For the text-containing cell, return its midpoint in (X, Y) coordinate format. 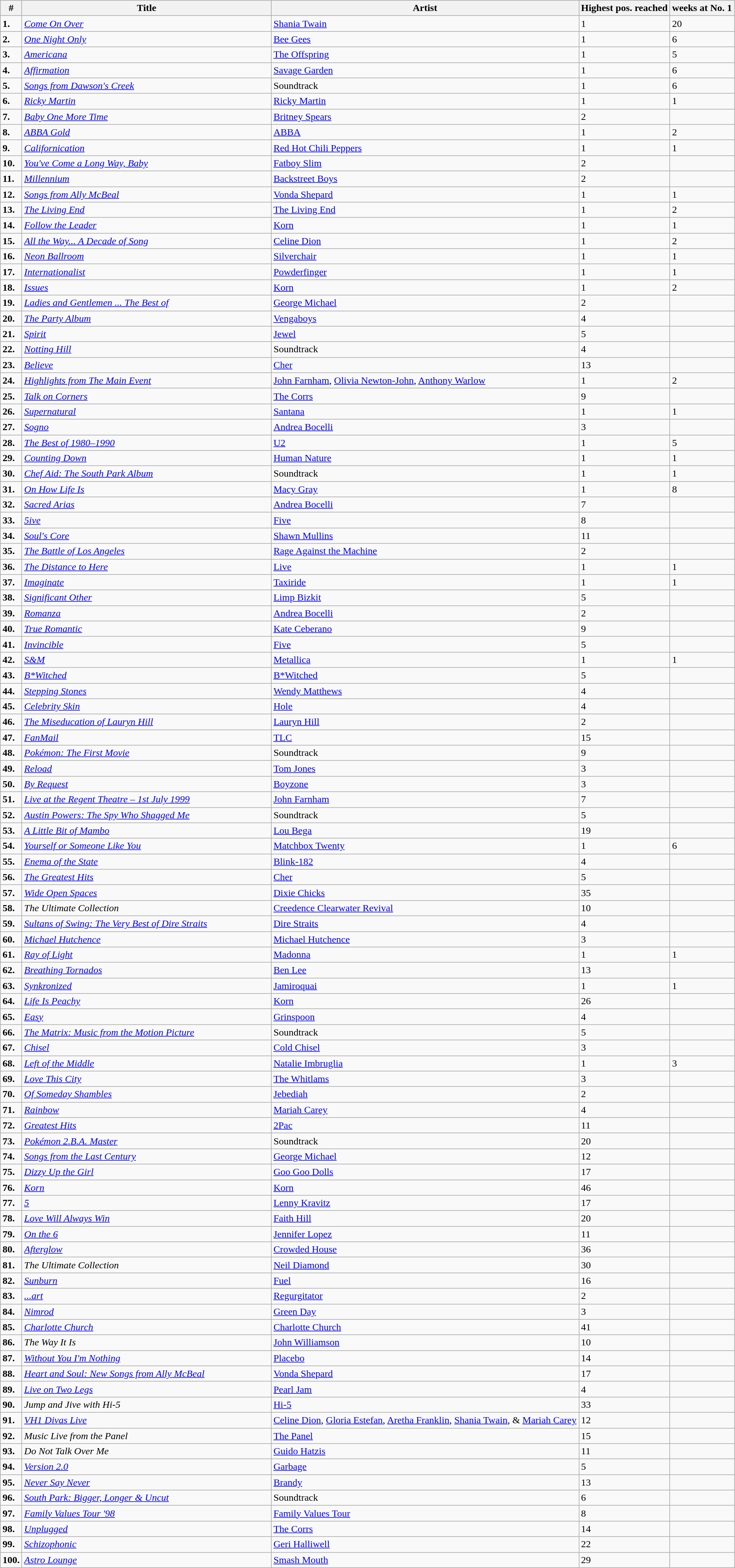
Matchbox Twenty (425, 846)
Yourself or Someone Like You (147, 846)
60. (11, 939)
13. (11, 210)
25. (11, 396)
Rage Against the Machine (425, 551)
83. (11, 1296)
Talk on Corners (147, 396)
Creedence Clearwater Revival (425, 908)
Sunburn (147, 1281)
Enema of the State (147, 861)
Follow the Leader (147, 225)
9. (11, 148)
42. (11, 660)
You've Come a Long Way, Baby (147, 163)
Version 2.0 (147, 1467)
Jump and Jive with Hi-5 (147, 1405)
Vengaboys (425, 318)
48. (11, 753)
Songs from the Last Century (147, 1156)
Songs from Dawson's Creek (147, 86)
89. (11, 1389)
Internationalist (147, 272)
Placebo (425, 1358)
36 (624, 1250)
16 (624, 1281)
Garbage (425, 1467)
Music Live from the Panel (147, 1435)
84. (11, 1312)
Backstreet Boys (425, 179)
Shawn Mullins (425, 536)
Dixie Chicks (425, 892)
41 (624, 1327)
41. (11, 644)
61. (11, 955)
Reload (147, 769)
88. (11, 1374)
Natalie Imbruglia (425, 1063)
The Best of 1980–1990 (147, 442)
Silverchair (425, 256)
Ray of Light (147, 955)
Lou Bega (425, 830)
Geri Halliwell (425, 1544)
Sacred Arias (147, 505)
Brandy (425, 1482)
93. (11, 1451)
67. (11, 1048)
Lenny Kravitz (425, 1203)
85. (11, 1327)
Live (425, 567)
Family Values Tour '98 (147, 1513)
Chef Aid: The South Park Album (147, 474)
Ladies and Gentlemen ... The Best of (147, 303)
Imaginate (147, 582)
John Farnham (425, 799)
Blink-182 (425, 861)
Notting Hill (147, 349)
The Battle of Los Angeles (147, 551)
28. (11, 442)
Hole (425, 707)
Guido Hatzis (425, 1451)
10. (11, 163)
Crowded House (425, 1250)
Invincible (147, 644)
Smash Mouth (425, 1560)
96. (11, 1498)
57. (11, 892)
Wendy Matthews (425, 691)
72. (11, 1125)
Powderfinger (425, 272)
80. (11, 1250)
Highest pos. reached (624, 8)
Title (147, 8)
Lauryn Hill (425, 722)
7. (11, 117)
Come On Over (147, 24)
4. (11, 70)
30. (11, 474)
Sogno (147, 427)
1. (11, 24)
Shania Twain (425, 24)
18. (11, 287)
Issues (147, 287)
Sultans of Swing: The Very Best of Dire Straits (147, 923)
Live on Two Legs (147, 1389)
By Request (147, 784)
100. (11, 1560)
Jewel (425, 334)
15. (11, 241)
97. (11, 1513)
Without You I'm Nothing (147, 1358)
The Whitlams (425, 1079)
Artist (425, 8)
Unplugged (147, 1529)
Astro Lounge (147, 1560)
FanMail (147, 738)
Songs from Ally McBeal (147, 194)
50. (11, 784)
11. (11, 179)
weeks at No. 1 (702, 8)
Stepping Stones (147, 691)
Americana (147, 55)
2. (11, 39)
74. (11, 1156)
34. (11, 536)
Macy Gray (425, 489)
Limp Bizkit (425, 598)
54. (11, 846)
Austin Powers: The Spy Who Shagged Me (147, 815)
True Romantic (147, 629)
Spirit (147, 334)
8. (11, 132)
94. (11, 1467)
43. (11, 675)
Neon Ballroom (147, 256)
Bee Gees (425, 39)
Tom Jones (425, 769)
5. (11, 86)
One Night Only (147, 39)
Dire Straits (425, 923)
78. (11, 1219)
86. (11, 1343)
Savage Garden (425, 70)
John Farnham, Olivia Newton-John, Anthony Warlow (425, 380)
14. (11, 225)
71. (11, 1110)
Cold Chisel (425, 1048)
45. (11, 707)
South Park: Bigger, Longer & Uncut (147, 1498)
59. (11, 923)
Britney Spears (425, 117)
Significant Other (147, 598)
Pokémon 2.B.A. Master (147, 1141)
27. (11, 427)
The Distance to Here (147, 567)
37. (11, 582)
Baby One More Time (147, 117)
46. (11, 722)
92. (11, 1435)
16. (11, 256)
Jennifer Lopez (425, 1234)
65. (11, 1017)
John Williamson (425, 1343)
29. (11, 458)
Metallica (425, 660)
30 (624, 1265)
ABBA (425, 132)
Dizzy Up the Girl (147, 1172)
Romanza (147, 613)
U2 (425, 442)
51. (11, 799)
Synkronized (147, 986)
Pokémon: The First Movie (147, 753)
33 (624, 1405)
19 (624, 830)
31. (11, 489)
Neil Diamond (425, 1265)
22 (624, 1544)
Boyzone (425, 784)
Breathing Tornados (147, 970)
5ive (147, 520)
Affirmation (147, 70)
On the 6 (147, 1234)
40. (11, 629)
Mariah Carey (425, 1110)
Green Day (425, 1312)
The Panel (425, 1435)
All the Way... A Decade of Song (147, 241)
Believe (147, 365)
S&M (147, 660)
Ben Lee (425, 970)
36. (11, 567)
53. (11, 830)
22. (11, 349)
21. (11, 334)
69. (11, 1079)
Of Someday Shambles (147, 1094)
87. (11, 1358)
44. (11, 691)
24. (11, 380)
26. (11, 411)
76. (11, 1188)
Love Will Always Win (147, 1219)
Counting Down (147, 458)
Live at the Regent Theatre – 1st July 1999 (147, 799)
Kate Ceberano (425, 629)
The Offspring (425, 55)
Easy (147, 1017)
Wide Open Spaces (147, 892)
38. (11, 598)
Soul's Core (147, 536)
The Matrix: Music from the Motion Picture (147, 1032)
49. (11, 769)
Life Is Peachy (147, 1001)
A Little Bit of Mambo (147, 830)
35 (624, 892)
Greatest Hits (147, 1125)
99. (11, 1544)
12. (11, 194)
68. (11, 1063)
79. (11, 1234)
95. (11, 1482)
70. (11, 1094)
62. (11, 970)
Chisel (147, 1048)
Californication (147, 148)
81. (11, 1265)
The Greatest Hits (147, 877)
Taxiride (425, 582)
46 (624, 1188)
35. (11, 551)
Millennium (147, 179)
19. (11, 303)
33. (11, 520)
Regurgitator (425, 1296)
The Way It Is (147, 1343)
Never Say Never (147, 1482)
39. (11, 613)
Jebediah (425, 1094)
Schizophonic (147, 1544)
77. (11, 1203)
On How Life Is (147, 489)
Santana (425, 411)
64. (11, 1001)
Madonna (425, 955)
Afterglow (147, 1250)
20. (11, 318)
3. (11, 55)
ABBA Gold (147, 132)
Celebrity Skin (147, 707)
66. (11, 1032)
17. (11, 272)
Fatboy Slim (425, 163)
Red Hot Chili Peppers (425, 148)
58. (11, 908)
Supernatural (147, 411)
Nimrod (147, 1312)
Human Nature (425, 458)
The Miseducation of Lauryn Hill (147, 722)
Highlights from The Main Event (147, 380)
Love This City (147, 1079)
29 (624, 1560)
Family Values Tour (425, 1513)
32. (11, 505)
...art (147, 1296)
82. (11, 1281)
Pearl Jam (425, 1389)
73. (11, 1141)
Faith Hill (425, 1219)
90. (11, 1405)
Hi-5 (425, 1405)
Grinspoon (425, 1017)
26 (624, 1001)
55. (11, 861)
# (11, 8)
VH1 Divas Live (147, 1420)
75. (11, 1172)
23. (11, 365)
56. (11, 877)
Fuel (425, 1281)
6. (11, 101)
TLC (425, 738)
2Pac (425, 1125)
Goo Goo Dolls (425, 1172)
The Party Album (147, 318)
47. (11, 738)
Celine Dion, Gloria Estefan, Aretha Franklin, Shania Twain, & Mariah Carey (425, 1420)
Left of the Middle (147, 1063)
98. (11, 1529)
Jamiroquai (425, 986)
91. (11, 1420)
52. (11, 815)
Rainbow (147, 1110)
Do Not Talk Over Me (147, 1451)
Heart and Soul: New Songs from Ally McBeal (147, 1374)
63. (11, 986)
Celine Dion (425, 241)
